Return the (X, Y) coordinate for the center point of the cell that contains the specified text.  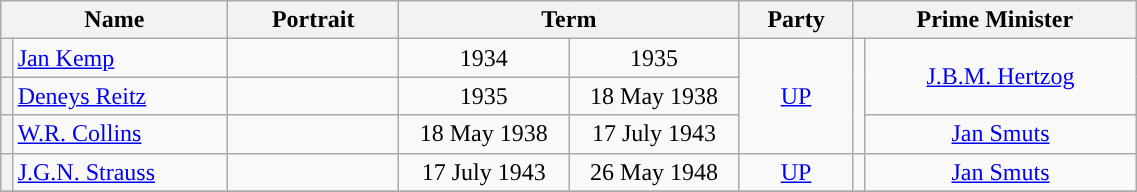
1934 (483, 58)
Term (568, 20)
Party (796, 20)
J.B.M. Hertzog (1000, 77)
J.G.N. Strauss (120, 172)
Portrait (314, 20)
Prime Minister (995, 20)
Deneys Reitz (120, 96)
W.R. Collins (120, 134)
Jan Kemp (120, 58)
Name (114, 20)
26 May 1948 (654, 172)
